Locate the cell with the specified text and output its (X, Y) center coordinate. 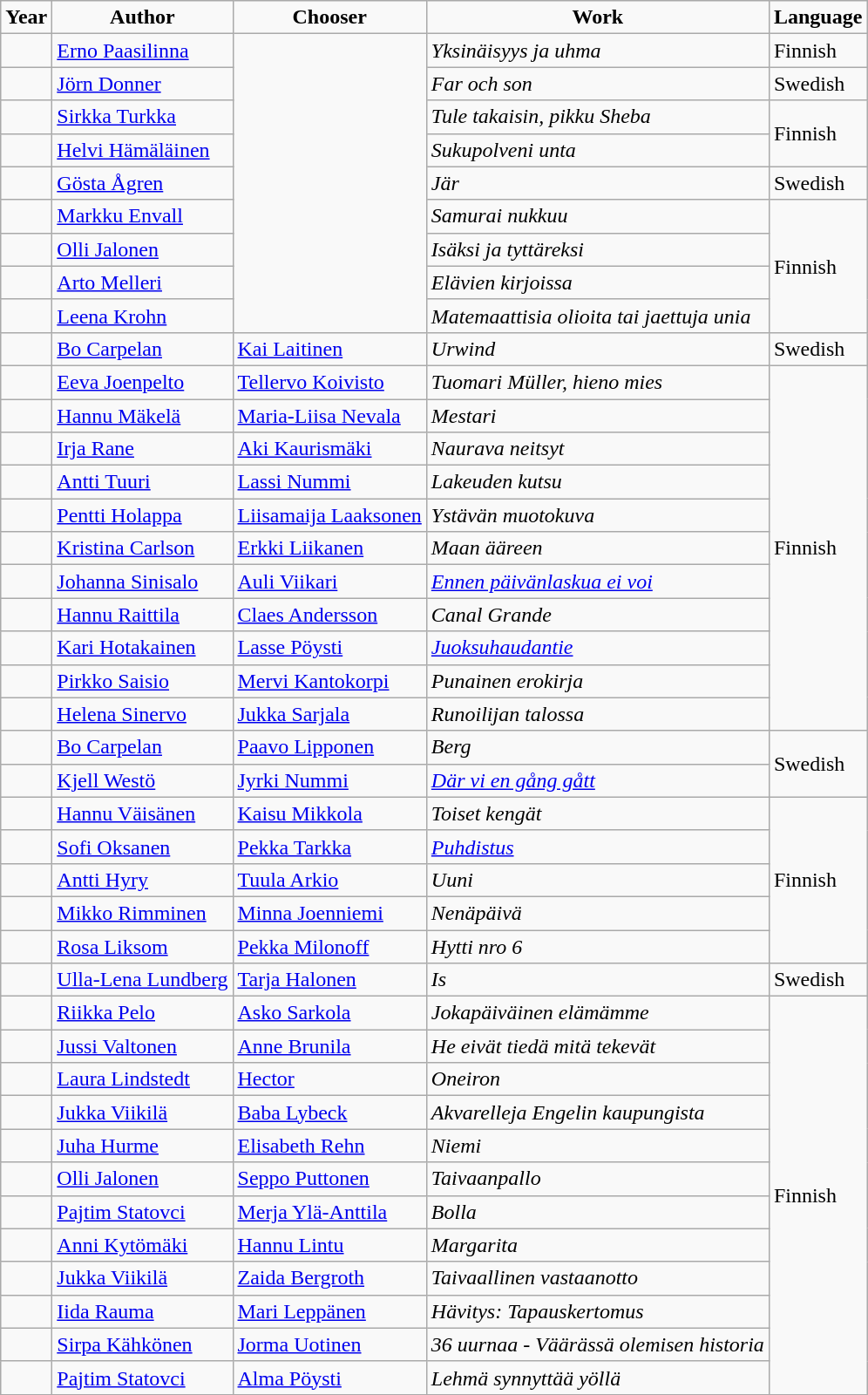
Kaisu Mikkola (329, 813)
Kjell Westö (143, 780)
Ulla-Lena Lundberg (143, 980)
Lasse Pöysti (329, 648)
Där vi en gång gått (598, 780)
Canal Grande (598, 615)
Puhdistus (598, 847)
Pekka Milonoff (329, 946)
Hector (329, 1079)
Zaida Bergroth (329, 1278)
Akvarelleja Engelin kaupungista (598, 1113)
Aki Kaurismäki (329, 449)
Jussi Valtonen (143, 1046)
Mestari (598, 416)
Berg (598, 747)
Helvi Hämäläinen (143, 150)
Merja Ylä-Anttila (329, 1212)
Tarja Halonen (329, 980)
Hannu Väisänen (143, 813)
Elisabeth Rehn (329, 1146)
Jär (598, 183)
Tuula Arkio (329, 880)
Naurava neitsyt (598, 449)
Markku Envall (143, 216)
Eeva Joenpelto (143, 382)
Iida Rauma (143, 1311)
Jokapäiväinen elämämme (598, 1013)
Kai Laitinen (329, 349)
36 uurnaa - Väärässä olemisen historia (598, 1344)
Leena Krohn (143, 316)
Antti Tuuri (143, 482)
Anne Brunila (329, 1046)
Hannu Mäkelä (143, 416)
Hytti nro 6 (598, 946)
Sirkka Turkka (143, 117)
Elävien kirjoissa (598, 282)
Arto Melleri (143, 282)
Niemi (598, 1146)
Riikka Pelo (143, 1013)
Maria-Liisa Nevala (329, 416)
Lehmä synnyttää yöllä (598, 1378)
Taivaanpallo (598, 1179)
Hannu Raittila (143, 615)
Pekka Tarkka (329, 847)
Antti Hyry (143, 880)
Seppo Puttonen (329, 1179)
Tule takaisin, pikku Sheba (598, 117)
Auli Viikari (329, 582)
Alma Pöysti (329, 1378)
Hannu Lintu (329, 1245)
Pirkko Saisio (143, 681)
Helena Sinervo (143, 714)
Work (598, 17)
Lakeuden kutsu (598, 482)
Hävitys: Tapauskertomus (598, 1311)
Oneiron (598, 1079)
Rosa Liksom (143, 946)
Chooser (329, 17)
Yksinäisyys ja uhma (598, 51)
Mari Leppänen (329, 1311)
Maan ääreen (598, 548)
Is (598, 980)
Gösta Ågren (143, 183)
Juoksuhaudantie (598, 648)
Tuomari Müller, hieno mies (598, 382)
Matemaattisia olioita tai jaettuja unia (598, 316)
Baba Lybeck (329, 1113)
Nenäpäivä (598, 913)
Jörn Donner (143, 84)
Juha Hurme (143, 1146)
Urwind (598, 349)
Language (817, 17)
Erno Paasilinna (143, 51)
Kari Hotakainen (143, 648)
Sirpa Kähkönen (143, 1344)
Claes Andersson (329, 615)
Mikko Rimminen (143, 913)
Laura Lindstedt (143, 1079)
Jukka Sarjala (329, 714)
Lassi Nummi (329, 482)
Johanna Sinisalo (143, 582)
Minna Joenniemi (329, 913)
Jorma Uotinen (329, 1344)
Uuni (598, 880)
Punainen erokirja (598, 681)
Far och son (598, 84)
He eivät tiedä mitä tekevät (598, 1046)
Runoilijan talossa (598, 714)
Paavo Lipponen (329, 747)
Anni Kytömäki (143, 1245)
Margarita (598, 1245)
Irja Rane (143, 449)
Author (143, 17)
Liisamaija Laaksonen (329, 515)
Mervi Kantokorpi (329, 681)
Erkki Liikanen (329, 548)
Tellervo Koivisto (329, 382)
Sukupolveni unta (598, 150)
Pentti Holappa (143, 515)
Samurai nukkuu (598, 216)
Ystävän muotokuva (598, 515)
Isäksi ja tyttäreksi (598, 249)
Year (26, 17)
Ennen päivänlaskua ei voi (598, 582)
Taivaallinen vastaanotto (598, 1278)
Bolla (598, 1212)
Sofi Oksanen (143, 847)
Asko Sarkola (329, 1013)
Jyrki Nummi (329, 780)
Toiset kengät (598, 813)
Kristina Carlson (143, 548)
